Find where the given text appears and provide that cell's center as (X, Y) coordinate. 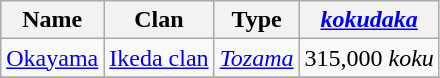
Name (52, 20)
315,000 koku (369, 58)
Type (256, 20)
Clan (159, 20)
Ikeda clan (159, 58)
Tozama (256, 58)
Okayama (52, 58)
kokudaka (369, 20)
